Pinpoint the cell where the given text exists, returning its [X, Y] midpoint coordinate. 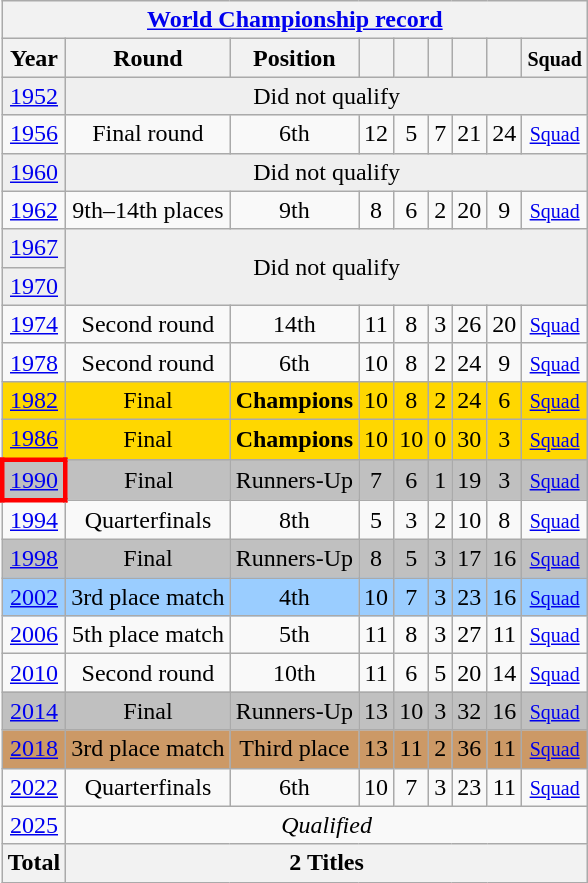
Total [34, 863]
1982 [34, 400]
Round [148, 58]
1 [440, 480]
Third place [294, 749]
2014 [34, 711]
2002 [34, 597]
12 [376, 134]
4th [294, 597]
1994 [34, 520]
1986 [34, 439]
32 [470, 711]
Year [34, 58]
Final round [148, 134]
Qualified [327, 825]
2025 [34, 825]
Position [294, 58]
1970 [34, 286]
5th [294, 635]
36 [470, 749]
1990 [34, 480]
2006 [34, 635]
0 [440, 439]
5th place match [148, 635]
1956 [34, 134]
9th [294, 210]
1960 [34, 172]
21 [470, 134]
2010 [34, 673]
2 Titles [327, 863]
World Championship record [294, 20]
8th [294, 520]
17 [470, 559]
10th [294, 673]
1952 [34, 96]
27 [470, 635]
1967 [34, 248]
1974 [34, 324]
30 [470, 439]
1998 [34, 559]
14th [294, 324]
1962 [34, 210]
2022 [34, 787]
26 [470, 324]
19 [470, 480]
1978 [34, 362]
14 [504, 673]
9th–14th places [148, 210]
2018 [34, 749]
